For the text-containing cell, return its midpoint in [X, Y] coordinate format. 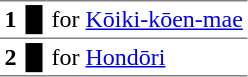
1 [10, 20]
for Kōiki-kōen-mae [147, 20]
2 [10, 57]
for Hondōri [147, 57]
